Provide the (x, y) coordinate of the cell's center where the given text is located.  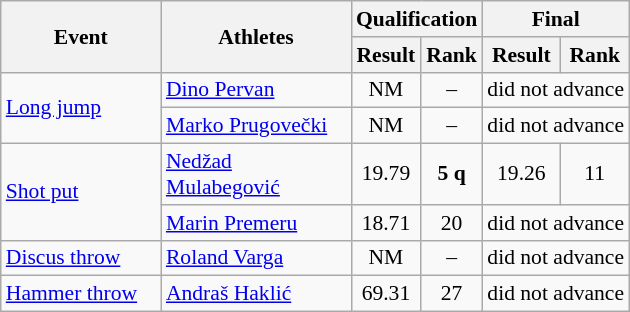
18.71 (386, 223)
27 (452, 294)
20 (452, 223)
Marko Prugovečki (256, 126)
11 (594, 174)
Athletes (256, 36)
Event (81, 36)
Dino Pervan (256, 90)
Final (556, 19)
Nedžad Mulabegović (256, 174)
Marin Premeru (256, 223)
19.79 (386, 174)
Hammer throw (81, 294)
69.31 (386, 294)
5 q (452, 174)
Discus throw (81, 258)
Long jump (81, 108)
19.26 (521, 174)
Roland Varga (256, 258)
Qualification (416, 19)
Shot put (81, 192)
Andraš Haklić (256, 294)
